Detect which cell encompasses the target text, then output its [x, y] center coordinate. 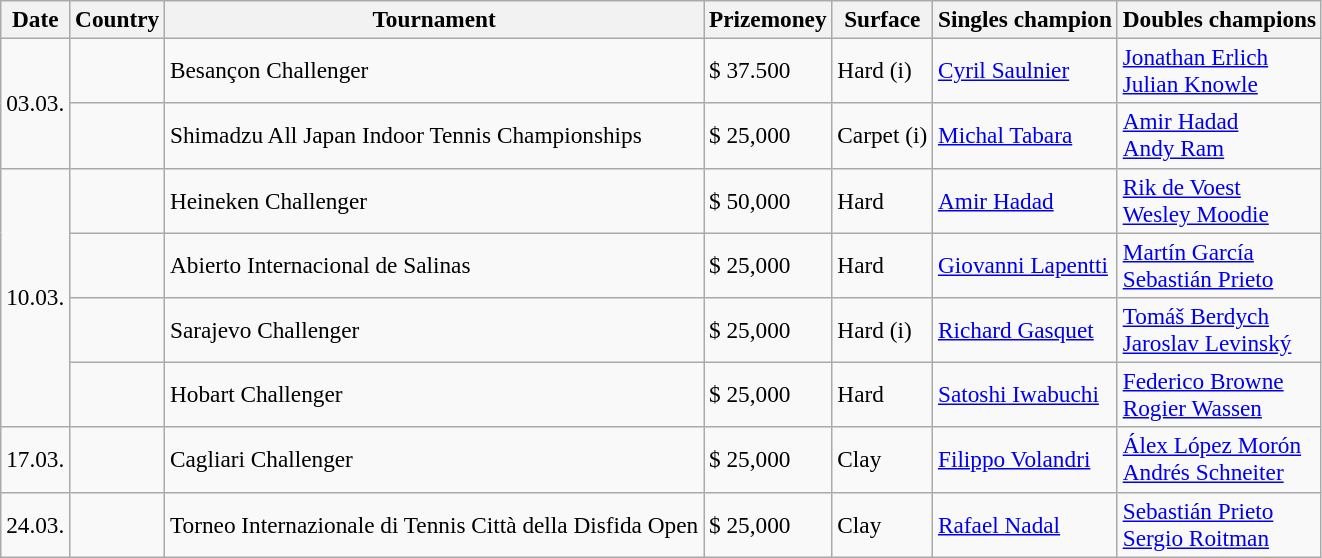
17.03. [36, 460]
Sarajevo Challenger [434, 330]
Amir Hadad Andy Ram [1219, 136]
Carpet (i) [882, 136]
Giovanni Lapentti [1026, 264]
Surface [882, 19]
Prizemoney [768, 19]
Michal Tabara [1026, 136]
Sebastián Prieto Sergio Roitman [1219, 524]
03.03. [36, 103]
Federico Browne Rogier Wassen [1219, 394]
Heineken Challenger [434, 200]
Singles champion [1026, 19]
Shimadzu All Japan Indoor Tennis Championships [434, 136]
Tournament [434, 19]
10.03. [36, 298]
Martín García Sebastián Prieto [1219, 264]
Jonathan Erlich Julian Knowle [1219, 70]
$ 50,000 [768, 200]
Rik de Voest Wesley Moodie [1219, 200]
Abierto Internacional de Salinas [434, 264]
Hobart Challenger [434, 394]
Rafael Nadal [1026, 524]
Tomáš Berdych Jaroslav Levinský [1219, 330]
Doubles champions [1219, 19]
$ 37.500 [768, 70]
Country [118, 19]
Satoshi Iwabuchi [1026, 394]
Amir Hadad [1026, 200]
Torneo Internazionale di Tennis Città della Disfida Open [434, 524]
24.03. [36, 524]
Besançon Challenger [434, 70]
Richard Gasquet [1026, 330]
Date [36, 19]
Cyril Saulnier [1026, 70]
Álex López Morón Andrés Schneiter [1219, 460]
Filippo Volandri [1026, 460]
Cagliari Challenger [434, 460]
